Return (X, Y) of the center of cell containing provided text 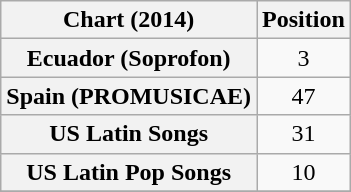
US Latin Pop Songs (129, 172)
Ecuador (Soprofon) (129, 58)
Spain (PROMUSICAE) (129, 96)
3 (304, 58)
US Latin Songs (129, 134)
31 (304, 134)
Chart (2014) (129, 20)
10 (304, 172)
Position (304, 20)
47 (304, 96)
